Determine the (x, y) coordinate at the center of the cell enclosing the given text.  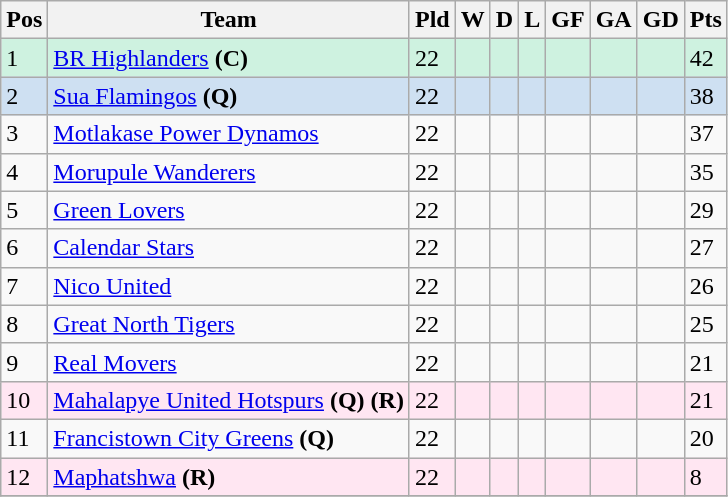
L (532, 20)
4 (24, 172)
Morupule Wanderers (229, 172)
Green Lovers (229, 210)
GF (568, 20)
27 (706, 248)
7 (24, 286)
2 (24, 96)
Sua Flamingos (Q) (229, 96)
D (504, 20)
5 (24, 210)
10 (24, 400)
9 (24, 362)
Pos (24, 20)
Nico United (229, 286)
Great North Tigers (229, 324)
38 (706, 96)
6 (24, 248)
1 (24, 58)
Francistown City Greens (Q) (229, 438)
Team (229, 20)
42 (706, 58)
Motlakase Power Dynamos (229, 134)
37 (706, 134)
Calendar Stars (229, 248)
29 (706, 210)
GD (660, 20)
3 (24, 134)
Pts (706, 20)
35 (706, 172)
Maphatshwa (R) (229, 477)
12 (24, 477)
20 (706, 438)
25 (706, 324)
11 (24, 438)
26 (706, 286)
W (472, 20)
Mahalapye United Hotspurs (Q) (R) (229, 400)
BR Highlanders (C) (229, 58)
Pld (432, 20)
Real Movers (229, 362)
GA (614, 20)
